Provide the [x, y] coordinate of the cell's center where the given text is located.  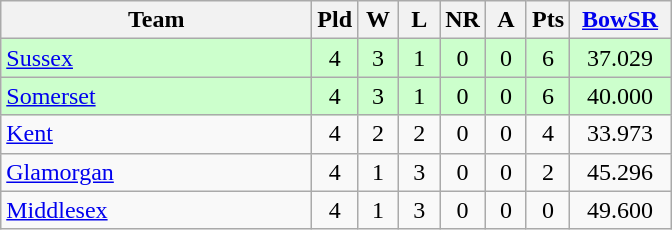
Middlesex [156, 210]
Somerset [156, 96]
Team [156, 20]
37.029 [620, 58]
Glamorgan [156, 172]
Pts [548, 20]
W [378, 20]
L [420, 20]
A [506, 20]
49.600 [620, 210]
Sussex [156, 58]
Kent [156, 134]
Pld [335, 20]
45.296 [620, 172]
BowSR [620, 20]
33.973 [620, 134]
40.000 [620, 96]
NR [463, 20]
